Detect which cell encompasses the target text, then output its [x, y] center coordinate. 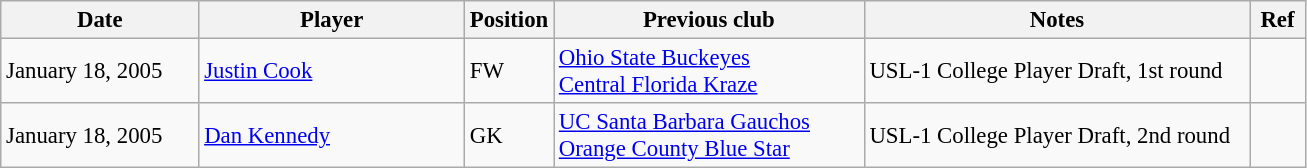
Position [508, 20]
UC Santa Barbara Gauchos Orange County Blue Star [710, 136]
Player [332, 20]
Ohio State Buckeyes Central Florida Kraze [710, 72]
Notes [1057, 20]
GK [508, 136]
Date [100, 20]
FW [508, 72]
USL-1 College Player Draft, 1st round [1057, 72]
Ref [1278, 20]
Dan Kennedy [332, 136]
USL-1 College Player Draft, 2nd round [1057, 136]
Previous club [710, 20]
Justin Cook [332, 72]
